Extract the (x, y) coordinate from the center of the cell holding the provided text.  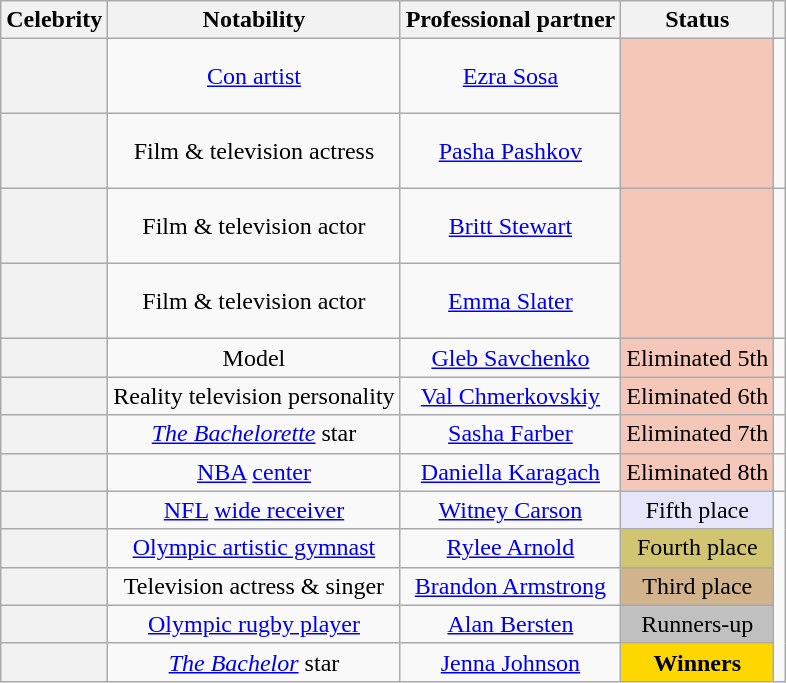
Model (254, 358)
Emma Slater (510, 302)
Jenna Johnson (510, 662)
Television actress & singer (254, 586)
Status (698, 20)
Sasha Farber (510, 434)
Notability (254, 20)
Con artist (254, 76)
The Bachelorette star (254, 434)
Daniella Karagach (510, 472)
Eliminated 6th (698, 396)
Ezra Sosa (510, 76)
Celebrity (54, 20)
Gleb Savchenko (510, 358)
Reality television personality (254, 396)
Val Chmerkovskiy (510, 396)
Fourth place (698, 548)
Eliminated 7th (698, 434)
NFL wide receiver (254, 510)
Professional partner (510, 20)
Olympic artistic gymnast (254, 548)
Winners (698, 662)
Eliminated 5th (698, 358)
Film & television actress (254, 152)
Brandon Armstrong (510, 586)
Alan Bersten (510, 624)
Britt Stewart (510, 226)
The Bachelor star (254, 662)
Third place (698, 586)
Rylee Arnold (510, 548)
Witney Carson (510, 510)
Pasha Pashkov (510, 152)
Fifth place (698, 510)
Eliminated 8th (698, 472)
NBA center (254, 472)
Runners-up (698, 624)
Olympic rugby player (254, 624)
